For the text-containing cell, return its midpoint in [X, Y] coordinate format. 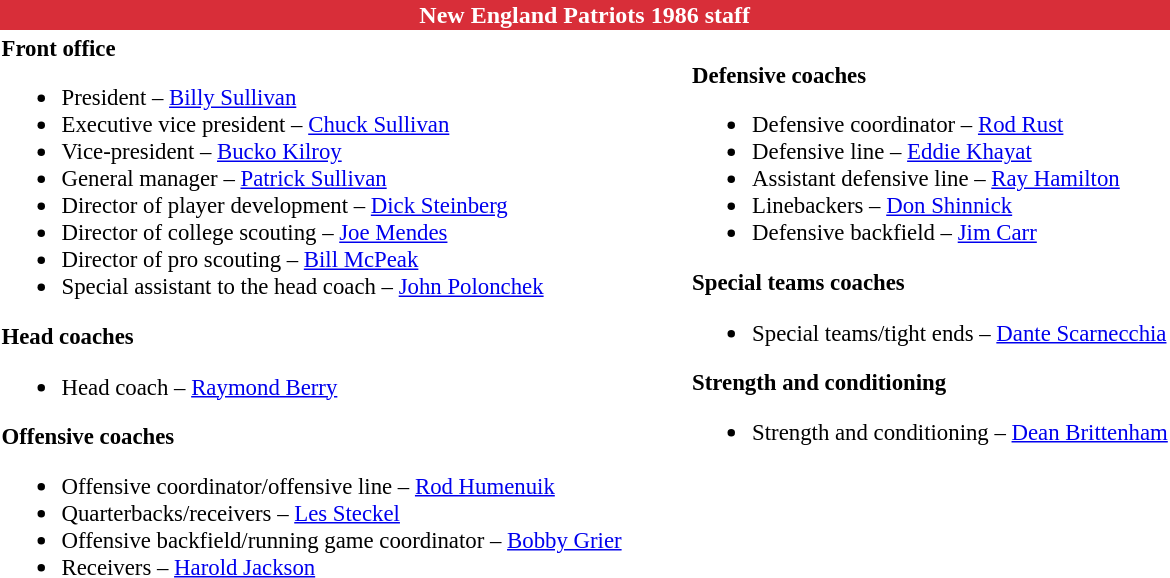
New England Patriots 1986 staff [584, 15]
